Scan for the cell matching the given text and deliver its (X, Y) coordinate at center. 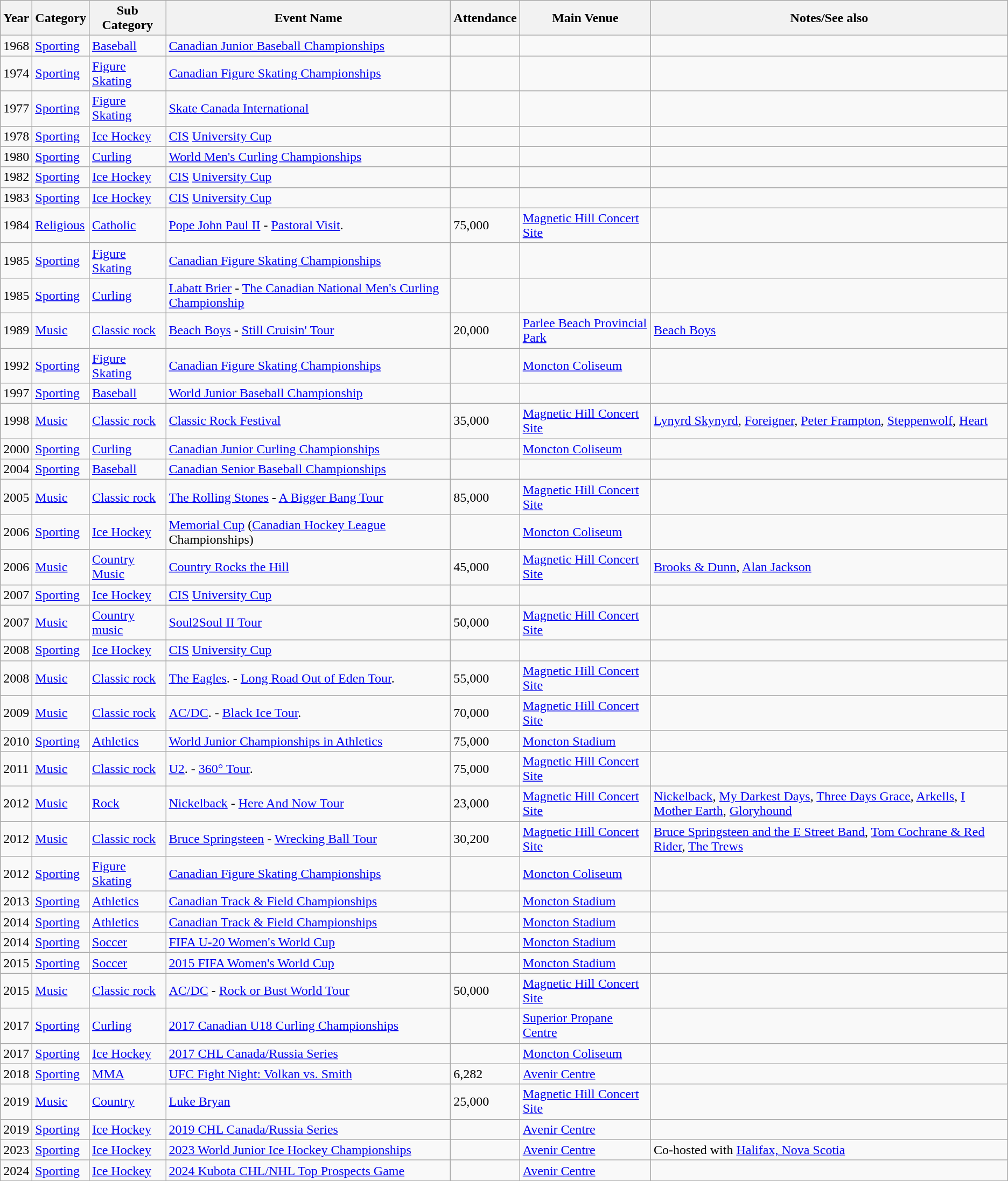
2009 (16, 713)
UFC Fight Night: Volkan vs. Smith (308, 1074)
2024 Kubota CHL/NHL Top Prospects Game (308, 1170)
FIFA U-20 Women's World Cup (308, 943)
World Junior Baseball Championship (308, 393)
MMA (128, 1074)
Labatt Brier - The Canadian National Men's Curling Championship (308, 295)
1980 (16, 157)
2005 (16, 497)
70,000 (485, 713)
AC/DC - Rock or Bust World Tour (308, 990)
Canadian Junior Baseball Championships (308, 46)
The Rolling Stones - A Bigger Bang Tour (308, 497)
Beach Boys - Still Cruisin' Tour (308, 331)
World Men's Curling Championships (308, 157)
Religious (61, 225)
35,000 (485, 421)
1998 (16, 421)
Country music (128, 622)
Main Venue (585, 18)
Notes/See also (829, 18)
Memorial Cup (Canadian Hockey League Championships) (308, 532)
Nickelback, My Darkest Days, Three Days Grace, Arkells, I Mother Earth, Gloryhound (829, 803)
1989 (16, 331)
1978 (16, 136)
1982 (16, 177)
1968 (16, 46)
Bruce Springsteen and the E Street Band, Tom Cochrane & Red Rider, The Trews (829, 839)
Co-hosted with Halifax, Nova Scotia (829, 1150)
2017 CHL Canada/Russia Series (308, 1053)
2024 (16, 1170)
2023 (16, 1150)
25,000 (485, 1101)
2010 (16, 741)
Soul2Soul II Tour (308, 622)
20,000 (485, 331)
AC/DC. - Black Ice Tour. (308, 713)
U2. - 360° Tour. (308, 769)
Category (61, 18)
Nickelback - Here And Now Tour (308, 803)
Catholic (128, 225)
Pope John Paul II - Pastoral Visit. (308, 225)
23,000 (485, 803)
1992 (16, 365)
Parlee Beach Provincial Park (585, 331)
Rock (128, 803)
1997 (16, 393)
Superior Propane Centre (585, 1026)
1977 (16, 109)
55,000 (485, 678)
Country Rocks the Hill (308, 567)
World Junior Championships in Athletics (308, 741)
Canadian Senior Baseball Championships (308, 469)
1984 (16, 225)
2004 (16, 469)
Attendance (485, 18)
2000 (16, 449)
Country (128, 1101)
2023 World Junior Ice Hockey Championships (308, 1150)
2011 (16, 769)
45,000 (485, 567)
Luke Bryan (308, 1101)
2019 CHL Canada/Russia Series (308, 1129)
Event Name (308, 18)
2018 (16, 1074)
Canadian Junior Curling Championships (308, 449)
Country Music (128, 567)
The Eagles. - Long Road Out of Eden Tour. (308, 678)
85,000 (485, 497)
Skate Canada International (308, 109)
Year (16, 18)
6,282 (485, 1074)
Bruce Springsteen - Wrecking Ball Tour (308, 839)
2013 (16, 902)
Beach Boys (829, 331)
Sub Category (128, 18)
1983 (16, 198)
2015 FIFA Women's World Cup (308, 963)
2017 Canadian U18 Curling Championships (308, 1026)
Brooks & Dunn, Alan Jackson (829, 567)
Classic Rock Festival (308, 421)
Lynyrd Skynyrd, Foreigner, Peter Frampton, Steppenwolf, Heart (829, 421)
30,200 (485, 839)
1974 (16, 73)
